Provide the [X, Y] coordinate of the cell's center where the given text is located.  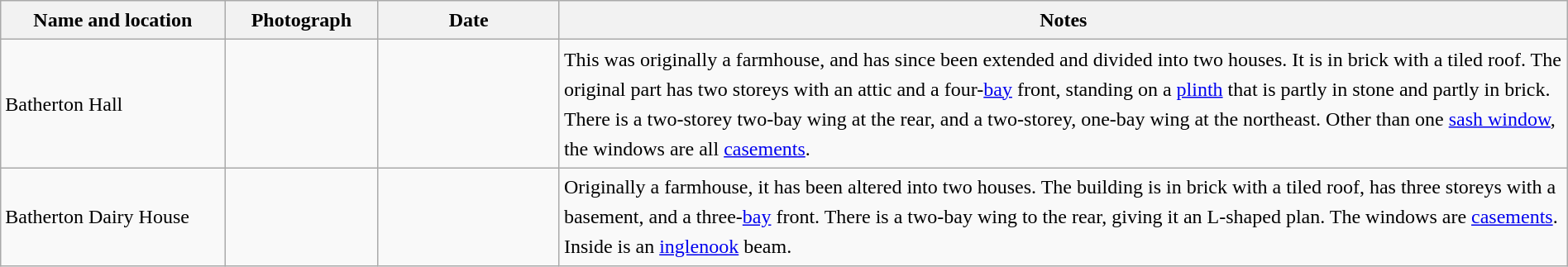
Date [468, 20]
Batherton Hall [112, 104]
Batherton Dairy House [112, 217]
Notes [1064, 20]
Name and location [112, 20]
Photograph [301, 20]
